Scan for the cell matching the given text and deliver its (x, y) coordinate at center. 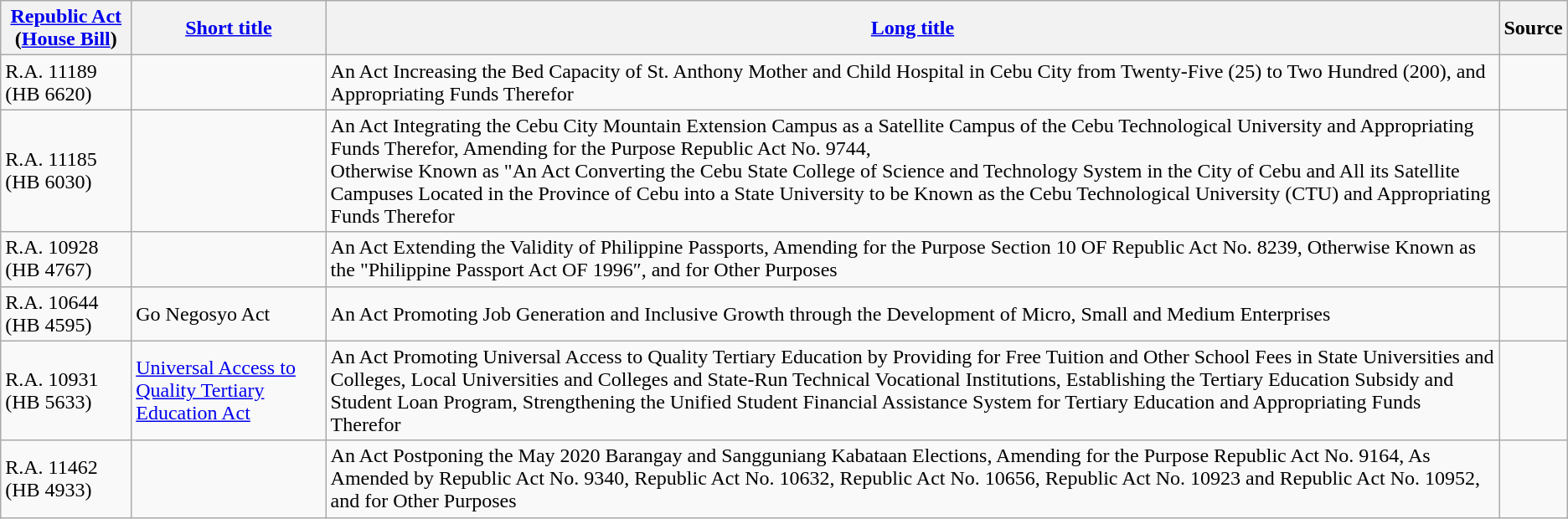
An Act Promoting Job Generation and Inclusive Growth through the Development of Micro, Small and Medium Enterprises (913, 313)
Short title (229, 28)
Universal Access to Quality Tertiary Education Act (229, 390)
R.A. 11189(HB 6620) (66, 82)
R.A. 10928(HB 4767) (66, 259)
Republic Act (House Bill) (66, 28)
Long title (913, 28)
Source (1533, 28)
R.A. 11185(HB 6030) (66, 171)
Go Negosyo Act (229, 313)
R.A. 10931(HB 5633) (66, 390)
R.A. 11462(HB 4933) (66, 479)
R.A. 10644(HB 4595) (66, 313)
